Detect which cell encompasses the target text, then output its [X, Y] center coordinate. 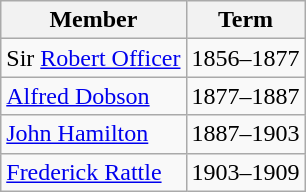
1856–1877 [246, 58]
John Hamilton [94, 134]
1903–1909 [246, 172]
Member [94, 20]
Frederick Rattle [94, 172]
Term [246, 20]
1887–1903 [246, 134]
Sir Robert Officer [94, 58]
Alfred Dobson [94, 96]
1877–1887 [246, 96]
